Capture the cell that displays the provided text and extract its [X, Y] central coordinate. 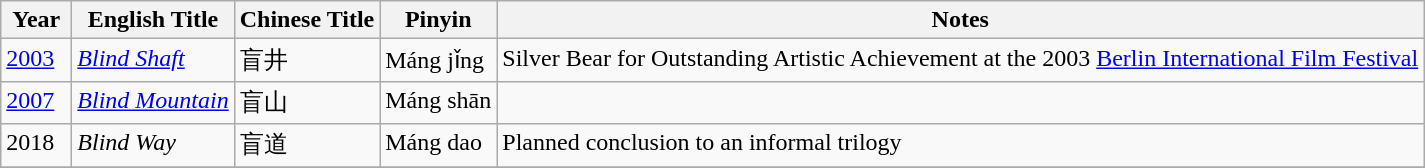
English Title [153, 20]
Máng dao [438, 146]
2003 [36, 60]
Blind Way [153, 146]
盲井 [307, 60]
盲山 [307, 102]
2018 [36, 146]
Máng shān [438, 102]
Blind Mountain [153, 102]
Máng jǐng [438, 60]
Notes [960, 20]
2007 [36, 102]
Blind Shaft [153, 60]
盲道 [307, 146]
Silver Bear for Outstanding Artistic Achievement at the 2003 Berlin International Film Festival [960, 60]
Planned conclusion to an informal trilogy [960, 146]
Chinese Title [307, 20]
Pinyin [438, 20]
Year [36, 20]
